Output the (x, y) coordinate of the center of the cell containing the given text.  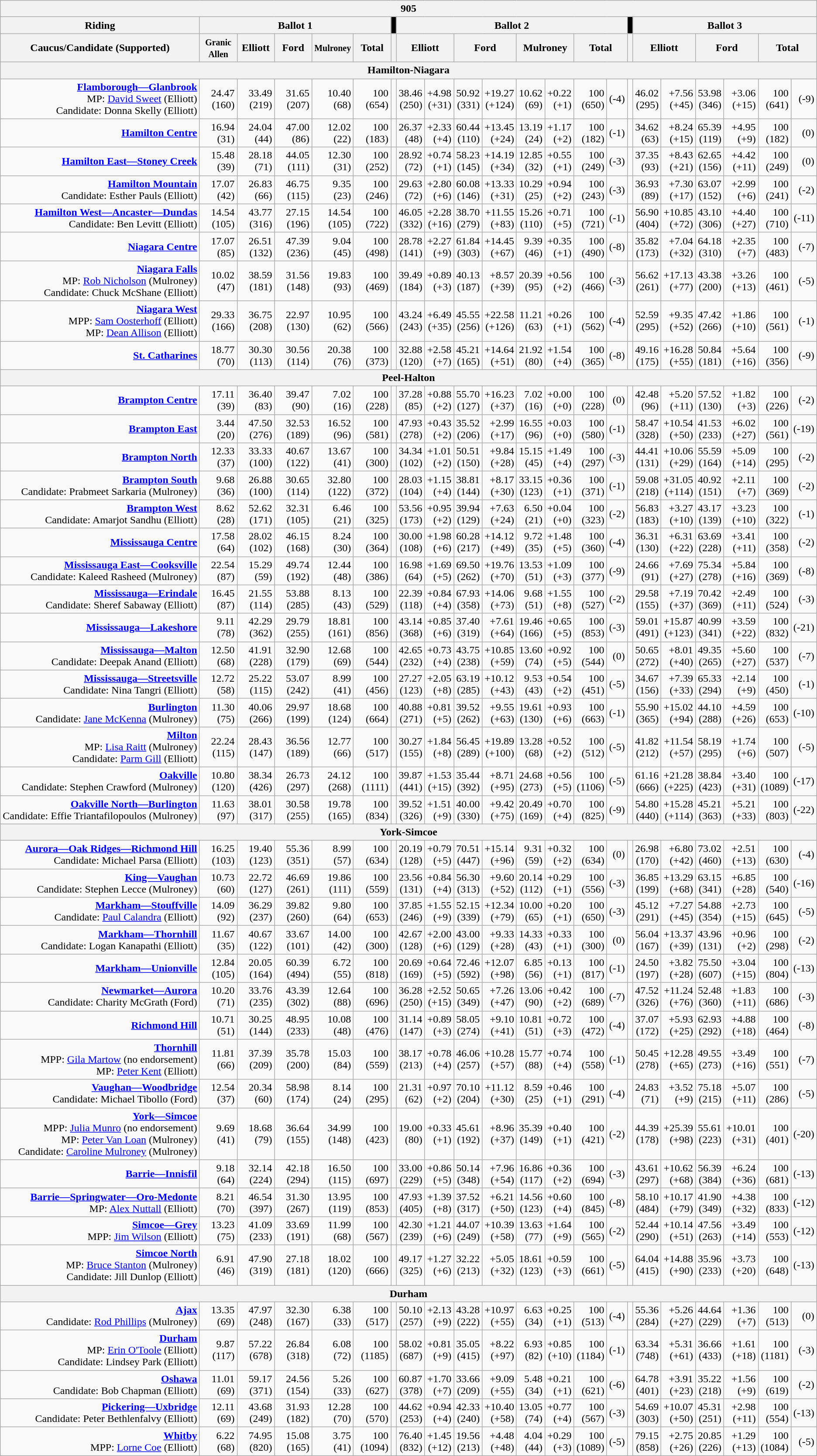
+8.01(+40) (678, 656)
+9.55(+63) (499, 712)
+0.26(+1) (560, 321)
+9.33(+28) (499, 940)
20.39(95) (531, 281)
55.90(365) (647, 712)
+5.31(+61) (678, 1350)
21.92(80) (531, 355)
18.68(79) (256, 1134)
6.85(56) (531, 968)
27.15(196) (293, 218)
32.31(105) (293, 514)
+8.43(+21) (678, 161)
+0.72(+3) (560, 1025)
+0.00(+0) (560, 401)
+1.29(+13) (741, 1441)
100(469) (372, 281)
60.44(110) (468, 133)
47.39(236) (293, 246)
60.87(378) (410, 1384)
43.28(222) (468, 1316)
47.90(319) (256, 1265)
8.62(28) (218, 514)
21.31(62) (410, 1094)
28.43(147) (256, 747)
24.56(154) (293, 1384)
20.38(76) (333, 355)
+15.02(+94) (678, 712)
+0.85(+10) (560, 1350)
36.29(237) (256, 911)
14.00(42) (333, 940)
46.69(261) (293, 883)
9.87(117) (218, 1350)
34.99(148) (333, 1134)
33.33(100) (256, 457)
12.44(48) (333, 571)
BurlingtonCandidate: Jane McKenna (Mulroney) (100, 712)
50.65(272) (647, 656)
+7.69(+27) (678, 571)
18.02(120) (333, 1265)
100(817) (590, 968)
+10.06(+29) (678, 457)
Hamilton Centre (100, 133)
29.58(155) (647, 599)
11.81(66) (218, 1059)
62.65(156) (710, 161)
MiltonMP: Lisa Raitt (Mulroney)Candidate: Parm Gill (Elliott) (100, 747)
+10.14(+51) (678, 1231)
+2.11(+7) (741, 485)
+1.55(+9) (439, 911)
+5.93(+25) (678, 1025)
12.68(69) (333, 656)
Brampton WestCandidate: Amarjot Sandhu (Elliott) (100, 514)
100(1111) (372, 781)
+0.81(+5) (439, 712)
35.44(392) (468, 781)
38.84(423) (710, 781)
13.60(74) (531, 656)
100(540) (774, 883)
39.47(90) (293, 401)
100(553) (774, 1231)
+31.05(+114) (678, 485)
Hamilton MountainCandidate: Esther Pauls (Elliott) (100, 189)
+0.94(+4) (439, 1413)
22.24(115) (218, 747)
26.98(170) (647, 855)
Niagara Centre (100, 246)
33.15(123) (531, 485)
75.34(278) (710, 571)
100(291) (590, 1094)
49.55(273) (710, 1059)
+2.99(+17) (499, 429)
100(619) (774, 1384)
16.45(87) (218, 599)
+2.98(+11) (741, 1413)
+0.20(+1) (560, 911)
+1.83(+11) (741, 997)
Simcoe NorthMP: Bruce Stanton (Mulroney)Candidate: Jill Dunlop (Elliott) (100, 1265)
King—VaughanCandidate: Stephen Lecce (Mulroney) (100, 883)
100(371) (590, 485)
+0.36(+2) (560, 1174)
33.69(191) (293, 1231)
20.14(112) (531, 883)
31.30(267) (293, 1202)
45.21(165) (468, 355)
9.18(64) (218, 1174)
13.53(51) (531, 571)
34.34(102) (410, 457)
58.23(145) (468, 161)
57.22(678) (256, 1350)
100(556) (590, 883)
100(507) (774, 747)
10.02(47) (218, 281)
60.39(494) (293, 968)
35.39(149) (531, 1134)
+1.17(+2) (560, 133)
41.09(233) (256, 1231)
19.56(213) (468, 1441)
46.06(257) (468, 1059)
46.05(332) (410, 218)
+0.29(+3) (560, 1441)
+8.71(+95) (499, 781)
73.02(460) (710, 855)
8.13(43) (333, 599)
+1.21(+6) (439, 1231)
12.28(70) (333, 1413)
+1.98(+6) (439, 542)
59.08(218) (647, 485)
23.56(131) (410, 883)
60.08(146) (468, 189)
47.56(263) (710, 1231)
63.19(285) (468, 684)
9.80(64) (333, 911)
38.70(279) (468, 218)
+0.74(+4) (560, 1059)
100(686) (774, 997)
+3.27(+10) (678, 514)
+5.09(+14) (741, 457)
100(246) (372, 189)
+3.49(+16) (741, 1059)
20.85(226) (710, 1441)
45.61(192) (468, 1134)
35.05(415) (468, 1350)
+0.78(+4) (439, 1059)
36.66(433) (710, 1350)
38.34(426) (256, 781)
+7.61(+64) (499, 628)
100(681) (774, 1174)
13.35(69) (218, 1316)
65.33(294) (710, 684)
9.68(51) (531, 599)
+0.43(+2) (439, 429)
+16.28(+55) (678, 355)
64.78(401) (647, 1384)
+9.35(+52) (678, 321)
100(286) (774, 1094)
100(666) (372, 1265)
100(570) (372, 1413)
30.00(108) (410, 542)
17.58(64) (218, 542)
43.38(200) (710, 281)
+2.13(+9) (439, 1316)
20.69(169) (410, 968)
+1.69(+5) (439, 571)
57.52(130) (710, 401)
36.28(250) (410, 997)
Brampton Centre (100, 401)
+7.30(+17) (678, 189)
47.93(405) (410, 1202)
+19.76(+70) (499, 571)
+7.04(+32) (678, 246)
+10.54(+50) (678, 429)
6.72(55) (333, 968)
+3.91(+23) (678, 1384)
(-16) (804, 883)
Caucus/Candidate (Supported) (100, 48)
+1.54(+4) (560, 355)
47.52(326) (647, 997)
75.18(215) (710, 1094)
+15.87(+123) (678, 628)
+7.63(+24) (499, 514)
43.39(302) (293, 997)
+3.82(+28) (678, 968)
44.39(178) (647, 1134)
Durham (408, 1293)
100(421) (590, 1134)
Aurora—Oak Ridges—Richmond HillCandidate: Michael Parsa (Elliott) (100, 855)
15.03(84) (333, 1059)
12.77(66) (333, 747)
+10.01(+31) (741, 1134)
14.56(123) (531, 1202)
100(654) (372, 99)
38.81(144) (468, 485)
10.73(60) (218, 883)
70.51(447) (468, 855)
+2.00(+6) (439, 940)
100(697) (372, 1174)
24.66(91) (647, 571)
+1.15(+4) (439, 485)
29.33(166) (218, 321)
+10.40(+58) (499, 1413)
100(804) (774, 968)
36.64(155) (293, 1134)
+0.64(+5) (439, 968)
12.50(68) (218, 656)
+1.27(+6) (439, 1265)
+0.32(+2) (560, 855)
Barrie—Springwater—Oro-MedonteMP: Alex Nuttall (Elliott) (100, 1202)
22.72(127) (256, 883)
100(498) (372, 246)
55.36(284) (647, 1316)
30.58(255) (293, 809)
24.04(44) (256, 133)
Flamborough—GlanbrookMP: David Sweet (Elliott)Candidate: Donna Skelly (Elliott) (100, 99)
40.13(187) (468, 281)
+1.70(+7) (439, 1384)
AjaxCandidate: Rod Phillips (Mulroney) (100, 1316)
100(450) (774, 684)
+7.39(+33) (678, 684)
+22.58(+126) (499, 321)
46.54(397) (256, 1202)
55.70(127) (468, 401)
43.68(249) (256, 1413)
(-6) (617, 1384)
35.22(218) (710, 1384)
29.97(199) (293, 712)
53.56(173) (410, 514)
5.26(33) (333, 1384)
100(664) (372, 712)
39.52(326) (410, 809)
8.14(24) (333, 1094)
100(297) (590, 457)
31.93(182) (293, 1413)
+10.12(+43) (499, 684)
+0.86(+5) (439, 1174)
+11.55(+83) (499, 218)
79.15(858) (647, 1441)
+0.92(+5) (560, 656)
100(833) (774, 1202)
+1.82(+3) (741, 401)
16.25(103) (218, 855)
+1.39(+8) (439, 1202)
45.31(251) (710, 1413)
+10.17(+79) (678, 1202)
+1.51(+9) (439, 809)
+5.21(+33) (741, 809)
+9.84(+28) (499, 457)
Newmarket—AuroraCandidate: Charity McGrath (Ford) (100, 997)
56.30(313) (468, 883)
63.69(228) (710, 542)
100(243) (590, 189)
+8.24(+15) (678, 133)
+14.06(+73) (499, 599)
+0.59(+3) (560, 1265)
+8.17(+30) (499, 485)
+3.26(+13) (741, 281)
+11.24(+76) (678, 997)
100(377) (590, 571)
100(512) (590, 747)
100(456) (372, 684)
32.80(122) (333, 485)
12.84(105) (218, 968)
15.08(165) (293, 1441)
100(1184) (590, 1350)
56.90(404) (647, 218)
24.68(273) (531, 781)
29.63(72) (410, 189)
+4.98(+31) (439, 99)
26.73(297) (293, 781)
+8.57(+39) (499, 281)
Mississauga—ErindaleCandidate: Sheref Sabaway (Elliott) (100, 599)
Ballot 2 (511, 25)
26.88(100) (256, 485)
Brampton SouthCandidate: Prabmeet Sarkaria (Mulroney) (100, 485)
8.21(70) (218, 1202)
+0.22(+1) (560, 99)
28.02(102) (256, 542)
100(648) (774, 1265)
100(401) (774, 1134)
Markham—Unionville (100, 968)
9.68(36) (218, 485)
56.45(289) (468, 747)
+0.94(+2) (560, 189)
+5.20(+11) (678, 401)
+2.73(+15) (741, 911)
100(710) (774, 218)
+4.40(+27) (741, 218)
York—SimcoeMPP: Julia Munro (no endorsement)MP: Peter Van Loan (Mulroney)Candidate: Caroline Mulroney (Mulroney) (100, 1134)
35.52(206) (468, 429)
+2.05(+8) (439, 684)
12.85(32) (531, 161)
100(721) (590, 218)
14.33(43) (531, 940)
100(663) (590, 712)
47.93(278) (410, 429)
Mississauga—Lakeshore (100, 628)
46.75(115) (293, 189)
100(565) (590, 1231)
Mississauga East—CooksvilleCandidate: Kaleed Rasheed (Mulroney) (100, 571)
100(1084) (774, 1441)
+3.52(+9) (678, 1094)
100(696) (372, 997)
53.88(285) (293, 599)
100(451) (590, 684)
100(386) (372, 571)
26.84(318) (293, 1350)
+2.51(+13) (741, 855)
York-Simcoe (408, 832)
10.71(51) (218, 1025)
100(252) (372, 161)
19.61(130) (531, 712)
47.00(86) (293, 133)
+2.28(+16) (439, 218)
52.48(360) (710, 997)
37.39(209) (256, 1059)
+0.85(+6) (439, 628)
+21.28(+225) (678, 781)
37.85(246) (410, 911)
100(472) (590, 1025)
3.75(41) (333, 1441)
32.22(213) (468, 1265)
12.02(22) (333, 133)
15.26(110) (531, 218)
+0.40(+1) (560, 1134)
49.74(192) (293, 571)
58.98(174) (293, 1094)
Brampton East (100, 429)
+2.27(+9) (439, 246)
19.83(93) (333, 281)
37.28(85) (410, 401)
43.96(131) (710, 940)
+0.56(+2) (560, 281)
100(845) (590, 1202)
36.31(130) (647, 542)
20.49(169) (531, 809)
39.52(262) (468, 712)
6.22(68) (218, 1441)
+2.35(+7) (741, 246)
+2.75(+26) (678, 1441)
12.72(58) (218, 684)
58.02(687) (410, 1350)
Riding (100, 25)
54.88(354) (710, 911)
+0.71(+5) (560, 218)
58.05(274) (468, 1025)
50.51(150) (468, 457)
100(325) (372, 514)
74.95(820) (256, 1441)
32.90(179) (293, 656)
44.64(229) (710, 1316)
10.20(71) (218, 997)
+12.34(+79) (499, 911)
+9.42(+75) (499, 809)
100(529) (372, 599)
33.66(209) (468, 1384)
+12.28(+65) (678, 1059)
OakvilleCandidate: Stephen Crawford (Mulroney) (100, 781)
16.98(64) (410, 571)
+0.46(+1) (560, 1094)
GranicAllen (218, 48)
42.33(240) (468, 1413)
+2.14(+9) (741, 684)
Hamilton East—Stoney Creek (100, 161)
+4.59(+26) (741, 712)
65.39(119) (710, 133)
18.81(161) (333, 628)
43.10(306) (710, 218)
24.12(268) (333, 781)
+13.33(+31) (499, 189)
50.92(331) (468, 99)
16.50(115) (333, 1174)
+14.64(+51) (499, 355)
13.67(41) (333, 457)
+17.13(+77) (678, 281)
43.24(243) (410, 321)
39.87(441) (410, 781)
10.95(62) (333, 321)
58.19(295) (710, 747)
37.40(319) (468, 628)
5.48(34) (531, 1384)
42.48(96) (647, 401)
28.18(71) (256, 161)
42.65(232) (410, 656)
+0.95(+2) (439, 514)
+10.62(+68) (678, 1174)
16.86(117) (531, 1174)
St. Catharines (100, 355)
+0.74(+1) (439, 161)
+0.96(+2) (741, 940)
+6.85(+28) (741, 883)
100(466) (590, 281)
55.59(164) (710, 457)
56.04(167) (647, 940)
49.17(325) (410, 1265)
62.93(292) (710, 1025)
11.67(35) (218, 940)
12.54(37) (218, 1094)
Richmond Hill (100, 1025)
6.63(34) (531, 1316)
+0.81(+9) (439, 1350)
63.34(748) (647, 1350)
+1.49(+4) (560, 457)
6.08(72) (333, 1350)
75.50(607) (710, 968)
Ballot 3 (724, 25)
30.30(113) (256, 355)
100(322) (774, 514)
43.77(316) (256, 218)
100(558) (590, 1059)
+3.41(+11) (741, 542)
+3.04(+15) (741, 968)
15.77(88) (531, 1059)
50.65(349) (468, 997)
+0.70(+4) (560, 809)
22.97(130) (293, 321)
26.83(66) (256, 189)
31.65(207) (293, 99)
22.39(118) (410, 599)
100(627) (372, 1384)
15.48(39) (218, 161)
100(661) (590, 1265)
100(356) (774, 355)
43.14(368) (410, 628)
+4.48(+48) (499, 1441)
Brampton North (100, 457)
25.22(115) (256, 684)
+1.45(+12) (439, 1441)
11.21(63) (531, 321)
100(298) (774, 940)
12.30(31) (333, 161)
55.61(223) (710, 1134)
35.78(200) (293, 1059)
100(1094) (372, 1441)
+5.84(+16) (741, 571)
24.47(160) (218, 99)
+0.60(+4) (560, 1202)
59.01(491) (647, 628)
19.46(166) (531, 628)
9.35(23) (333, 189)
17.11(39) (218, 401)
13.23(75) (218, 1231)
42.18(294) (293, 1174)
100(832) (774, 628)
64.04(415) (647, 1265)
+8.22(+97) (499, 1350)
18.61(123) (531, 1265)
58.47(328) (647, 429)
100(645) (774, 911)
9.31(59) (531, 855)
+10.28(+57) (499, 1059)
9.53(43) (531, 684)
72.46(592) (468, 968)
52.15(339) (468, 911)
+19.27(+124) (499, 99)
39.49(184) (410, 281)
+1.61(+18) (741, 1350)
+10.97(+55) (499, 1316)
37.07(172) (647, 1025)
+1.53(+15) (439, 781)
9.11(78) (218, 628)
30.56(114) (293, 355)
76.40(832) (410, 1441)
+3.40(+31) (741, 781)
+0.88(+2) (439, 401)
35.82(173) (647, 246)
10.62(69) (531, 99)
50.14(348) (468, 1174)
100(818) (372, 968)
6.38(33) (333, 1316)
18.68(124) (333, 712)
+6.80(+42) (678, 855)
4.04(44) (531, 1441)
+9.10(+41) (499, 1025)
100(241) (774, 189)
100(856) (372, 628)
+0.52(+2) (560, 747)
+8.96(+37) (499, 1134)
+5.60(+27) (741, 656)
70.42(369) (710, 599)
10.80(120) (218, 781)
+1.09(+3) (560, 571)
+16.23(+37) (499, 401)
100(461) (774, 281)
33.67(101) (293, 940)
29.79(255) (293, 628)
48.95(233) (293, 1025)
61.16(666) (647, 781)
+19.89(+100) (499, 747)
100(524) (774, 599)
100(464) (774, 1025)
46.15(168) (293, 542)
13.05(74) (531, 1413)
38.59(181) (256, 281)
100(566) (372, 321)
+14.19(+34) (499, 161)
40.06(266) (256, 712)
+0.54(+2) (560, 684)
44.05(111) (293, 161)
100(621) (590, 1384)
Oakville North—BurlingtonCandidate: Effie Triantafilopoulos (Mulroney) (100, 809)
+5.26(+27) (678, 1316)
100(834) (372, 809)
13.28(68) (531, 747)
+11.54(+57) (678, 747)
WhitbyMPP: Lorne Coe (Elliott) (100, 1441)
43.75(238) (468, 656)
11.01(69) (218, 1384)
+0.55(+1) (560, 161)
100(490) (590, 246)
+1.36(+7) (741, 1316)
19.86(111) (333, 883)
+1.74(+6) (741, 747)
30.27(155) (410, 747)
+15.28(+114) (678, 809)
Pickering—UxbridgeCandidate: Peter Bethlenfalvy (Elliott) (100, 1413)
20.34(60) (256, 1094)
+0.79(+5) (439, 855)
18.77(70) (218, 355)
Niagara FallsMP: Rob Nicholson (Mulroney)Candidate: Chuck McShane (Elliott) (100, 281)
24.50(197) (647, 968)
69.50(262) (468, 571)
10.08(48) (333, 1025)
+2.33(+4) (439, 133)
+25.39(+98) (678, 1134)
100(373) (372, 355)
Hamilton West—Ancaster—DundasCandidate: Ben Levitt (Elliott) (100, 218)
(-22) (804, 809)
+10.07(+50) (678, 1413)
Ballot 1 (295, 25)
10.00(65) (531, 911)
+7.26(+47) (499, 997)
100(364) (372, 542)
11.30(75) (218, 712)
46.02(295) (647, 99)
16.94(31) (218, 133)
(-10) (804, 712)
+0.25(+1) (560, 1316)
+6.02(+27) (741, 429)
100(365) (590, 355)
13.95(119) (333, 1202)
100(483) (774, 246)
44.62(253) (410, 1413)
33.00(229) (410, 1174)
+6.24(+36) (741, 1174)
100(554) (774, 1413)
+2.52(+15) (439, 997)
8.99(41) (333, 684)
Markham—StouffvilleCandidate: Paul Calandra (Elliott) (100, 911)
10.29(25) (531, 189)
42.67(128) (410, 940)
22.54(87) (218, 571)
14.09(92) (218, 911)
17.07(85) (218, 246)
Barrie—Innisfil (100, 1174)
13.19(24) (531, 133)
36.56(189) (293, 747)
100(183) (372, 133)
50.45(278) (647, 1059)
100(1185) (372, 1350)
50.84(181) (710, 355)
30.25(144) (256, 1025)
9.69(41) (218, 1134)
56.83(183) (647, 514)
+3.73(+20) (741, 1265)
45.55(256) (468, 321)
19.78(165) (333, 809)
49.35(265) (710, 656)
+0.93(+6) (560, 712)
+10.85(+59) (499, 656)
+0.04(+0) (560, 514)
52.62(171) (256, 514)
47.42(266) (710, 321)
52.44(290) (647, 1231)
100(551) (774, 1059)
(-20) (804, 1134)
+10.39(+58) (499, 1231)
100(372) (372, 485)
+6.31(+22) (678, 542)
32.88(120) (410, 355)
+1.55(+8) (560, 599)
19.40(123) (256, 855)
37.52(317) (468, 1202)
+5.64(+16) (741, 355)
+0.03(+0) (560, 429)
9.39(46) (531, 246)
+15.14(+96) (499, 855)
+2.49(+11) (741, 599)
9.72(35) (531, 542)
41.90(349) (710, 1202)
20.19(128) (410, 855)
12.33(37) (218, 457)
+5.07(+11) (741, 1094)
+7.19(+37) (678, 599)
100(641) (774, 99)
6.46(21) (333, 514)
100(581) (372, 429)
+6.49(+35) (439, 321)
10.81(51) (531, 1025)
+1.56(+9) (741, 1384)
+11.12(+30) (499, 1094)
9.04(45) (333, 246)
45.21(363) (710, 809)
41.82(212) (647, 747)
40.88(271) (410, 712)
+2.99(+6) (741, 189)
8.24(30) (333, 542)
Mississauga Centre (100, 542)
100(423) (372, 1134)
+7.56(+45) (678, 99)
100(689) (590, 997)
100(825) (590, 809)
67.93(358) (468, 599)
OshawaCandidate: Bob Chapman (Elliott) (100, 1384)
38.17(213) (410, 1059)
39.94(129) (468, 514)
13.06(90) (531, 997)
30.65(114) (293, 485)
DurhamMP: Erin O'Toole (Elliott)Candidate: Lindsey Park (Elliott) (100, 1350)
+0.56(+5) (560, 781)
43.61(297) (647, 1174)
27.27(123) (410, 684)
12.64(88) (333, 997)
Niagara WestMPP: Sam Oosterhoff (Elliott)MP: Dean Allison (Elliott) (100, 321)
8.99(57) (333, 855)
36.93(89) (647, 189)
ThornhillMPP: Gila Martow (no endorsement)MP: Peter Kent (Elliott) (100, 1059)
+14.45(+67) (499, 246)
40.92(151) (710, 485)
43.00(129) (468, 940)
60.28(217) (468, 542)
64.18(310) (710, 246)
100(694) (590, 1174)
100(360) (590, 542)
32.14(224) (256, 1174)
10.40(68) (333, 99)
49.16(175) (647, 355)
16.55(96) (531, 429)
6.91(46) (218, 1265)
+5.05(+32) (499, 1265)
15.29(59) (256, 571)
41.91(228) (256, 656)
+2.58(+7) (439, 355)
+0.65(+5) (560, 628)
+0.13(+1) (560, 968)
32.53(189) (293, 429)
55.36(351) (293, 855)
+2.80(+6) (439, 189)
56.39(384) (710, 1174)
33.49(219) (256, 99)
+13.29(+68) (678, 883)
44.10(288) (710, 712)
38.46(250) (410, 99)
47.97(248) (256, 1316)
41.53(233) (710, 429)
+1.64(+9) (560, 1231)
+1.84(+8) (439, 747)
100(226) (774, 401)
42.29(362) (256, 628)
Mississauga—StreetsvilleCandidate: Nina Tangri (Elliott) (100, 684)
+1.86(+10) (741, 321)
+0.21(+1) (560, 1384)
32.30(167) (293, 1316)
37.35(93) (647, 161)
11.63(97) (218, 809)
53.98(346) (710, 99)
42.30(239) (410, 1231)
100(476) (372, 1025)
17.07(42) (218, 189)
16.52(96) (333, 429)
34.67(156) (647, 684)
8.59(25) (531, 1094)
100(722) (372, 218)
15.15(45) (531, 457)
Hamilton-Niagara (408, 70)
33.76(235) (256, 997)
+7.27(+45) (678, 911)
(-11) (804, 218)
21.55(114) (256, 599)
+4.42(+11) (741, 161)
36.85(199) (647, 883)
100(562) (590, 321)
12.11(69) (218, 1413)
53.07(242) (293, 684)
40.99(341) (710, 628)
26.51(132) (256, 246)
+10.85(+72) (678, 218)
28.03(104) (410, 485)
(-21) (804, 628)
47.50(276) (256, 429)
38.01(317) (256, 809)
+3.06(+15) (741, 99)
45.12(291) (647, 911)
13.63(77) (531, 1231)
70.10(204) (468, 1094)
+0.97(+2) (439, 1094)
+4.38(+32) (741, 1202)
28.78(141) (410, 246)
(-17) (804, 781)
+0.77(+4) (560, 1413)
6.50(21) (531, 514)
31.14(147) (410, 1025)
+4.95(+9) (741, 133)
+1.01(+2) (439, 457)
+3.49(+14) (741, 1231)
100(803) (774, 809)
54.69(303) (647, 1413)
Mississauga—MaltonCandidate: Deepak Anand (Elliott) (100, 656)
+0.36(+1) (560, 485)
28.92(72) (410, 161)
+6.21(+50) (499, 1202)
52.59(295) (647, 321)
Simcoe—GreyMPP: Jim Wilson (Elliott) (100, 1231)
11.99(68) (333, 1231)
+0.42(+2) (560, 997)
61.84(303) (468, 246)
Markham—ThornhillCandidate: Logan Kanapathi (Elliott) (100, 940)
35.96(233) (710, 1265)
+3.59(+22) (741, 628)
100(1181) (774, 1350)
31.56(148) (293, 281)
+4.88(+18) (741, 1025)
44.41(131) (647, 457)
+9.60(+52) (499, 883)
+0.29(+1) (560, 883)
34.62(63) (647, 133)
3.44(20) (218, 429)
100(580) (590, 429)
27.18(181) (293, 1265)
6.93(82) (531, 1350)
40.00(330) (468, 809)
36.75(208) (256, 321)
54.80(440) (647, 809)
+13.37(+39) (678, 940)
+14.12(+49) (499, 542)
36.40(83) (256, 401)
43.17(139) (710, 514)
26.37(48) (410, 133)
+0.35(+1) (560, 246)
59.17(371) (256, 1384)
+14.88(+90) (678, 1265)
100(323) (590, 514)
+0.73(+4) (439, 656)
19.00(80) (410, 1134)
39.82(260) (293, 911)
+1.48(+5) (560, 542)
100(1106) (590, 781)
905 (408, 9)
20.05(164) (256, 968)
63.07(152) (710, 189)
+12.07(+98) (499, 968)
50.10(257) (410, 1316)
Vaughan—WoodbridgeCandidate: Michael Tibollo (Ford) (100, 1094)
100(358) (774, 542)
100(527) (590, 599)
+13.45(+24) (499, 133)
58.10(484) (647, 1202)
63.15(341) (710, 883)
+3.23(+10) (741, 514)
24.83(71) (647, 1094)
Peel-Halton (408, 378)
+7.96(+54) (499, 1174)
+9.09(+55) (499, 1384)
44.07(249) (468, 1231)
100(537) (774, 656)
100(630) (774, 855)
(-19) (804, 429)
56.62(261) (647, 281)
